Pinpoint the cell where the given text exists, returning its (X, Y) midpoint coordinate. 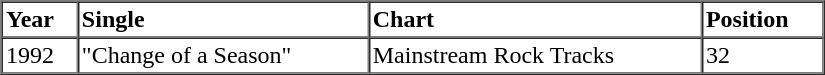
Chart (534, 20)
1992 (40, 56)
Position (762, 20)
Year (40, 20)
Mainstream Rock Tracks (534, 56)
Single (222, 20)
32 (762, 56)
"Change of a Season" (222, 56)
